Search for the cell housing the specified text and yield its (X, Y) center coordinate. 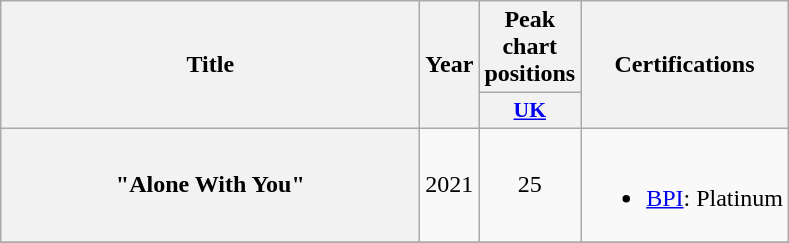
Certifications (685, 65)
"Alone With You" (210, 184)
Year (450, 65)
BPI: Platinum (685, 184)
Peak chart positions (530, 47)
2021 (450, 184)
UK (530, 111)
25 (530, 184)
Title (210, 65)
